Capture the cell that displays the provided text and extract its [X, Y] central coordinate. 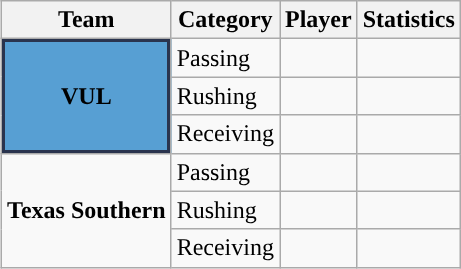
Team [87, 20]
Statistics [408, 20]
Texas Southern [87, 210]
VUL [87, 96]
Player [319, 20]
Category [225, 20]
